Locate the cell with the specified text and output its (x, y) center coordinate. 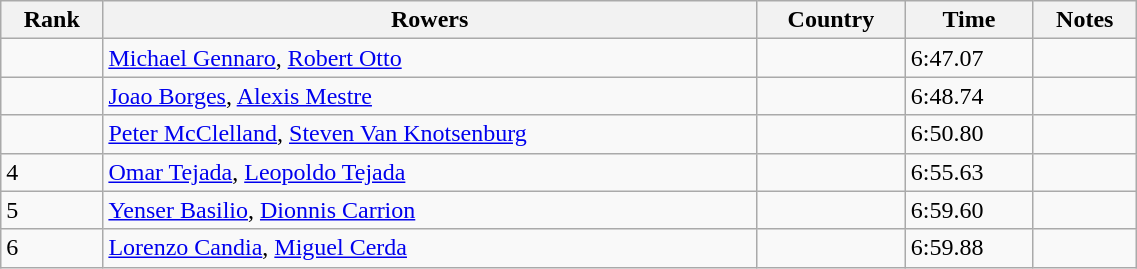
6:48.74 (968, 96)
Country (832, 20)
Lorenzo Candia, Miguel Cerda (430, 248)
Rank (52, 20)
6:55.63 (968, 172)
Peter McClelland, Steven Van Knotsenburg (430, 134)
Yenser Basilio, Dionnis Carrion (430, 210)
6 (52, 248)
Rowers (430, 20)
5 (52, 210)
Notes (1085, 20)
6:59.60 (968, 210)
Omar Tejada, Leopoldo Tejada (430, 172)
6:59.88 (968, 248)
6:50.80 (968, 134)
Michael Gennaro, Robert Otto (430, 58)
4 (52, 172)
6:47.07 (968, 58)
Joao Borges, Alexis Mestre (430, 96)
Time (968, 20)
